Determine the (x, y) coordinate at the center of the cell enclosing the given text.  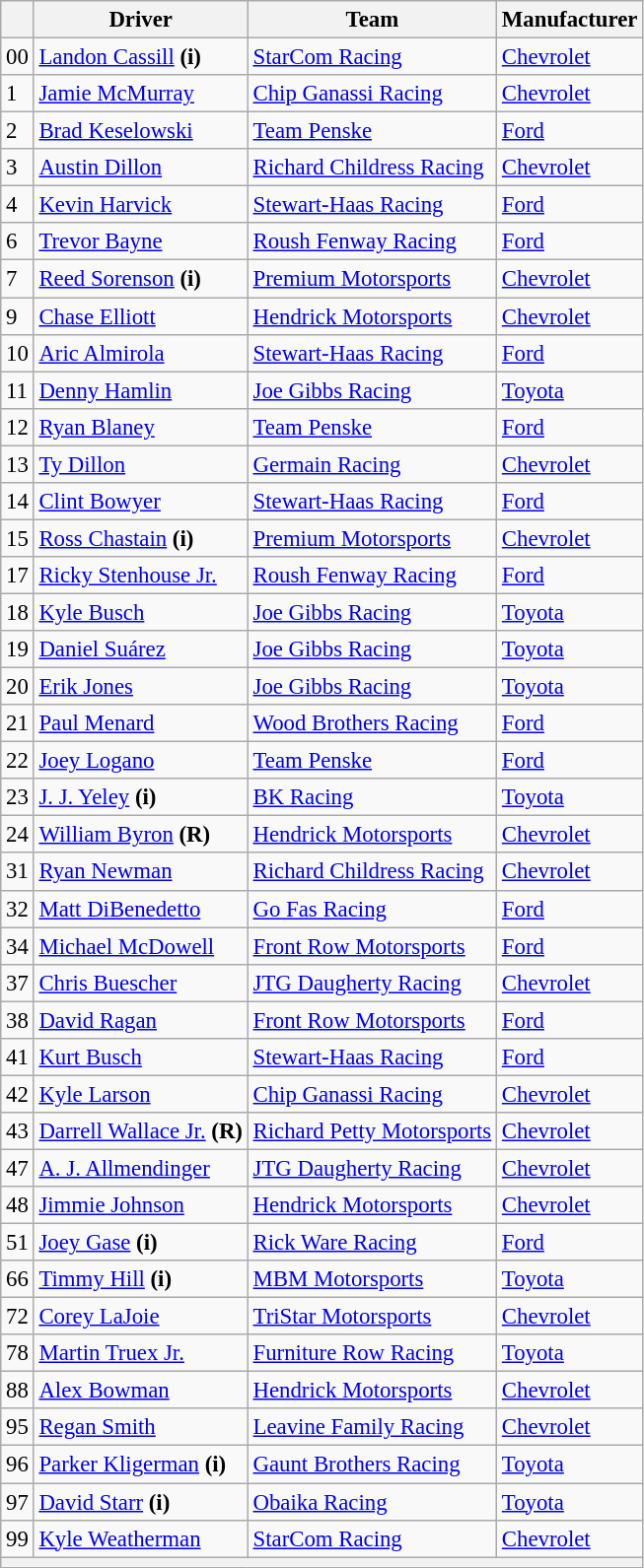
48 (18, 1205)
Joey Gase (i) (140, 1243)
21 (18, 723)
Ross Chastain (i) (140, 538)
Kevin Harvick (140, 205)
14 (18, 502)
7 (18, 279)
Reed Sorenson (i) (140, 279)
Michael McDowell (140, 946)
10 (18, 353)
Matt DiBenedetto (140, 909)
99 (18, 1538)
MBM Motorsports (372, 1279)
David Ragan (140, 1020)
15 (18, 538)
43 (18, 1131)
17 (18, 576)
Brad Keselowski (140, 131)
Darrell Wallace Jr. (R) (140, 1131)
96 (18, 1465)
32 (18, 909)
41 (18, 1057)
1 (18, 94)
20 (18, 687)
David Starr (i) (140, 1502)
66 (18, 1279)
Manufacturer (570, 20)
J. J. Yeley (i) (140, 797)
18 (18, 612)
A. J. Allmendinger (140, 1168)
13 (18, 464)
97 (18, 1502)
Erik Jones (140, 687)
Go Fas Racing (372, 909)
38 (18, 1020)
95 (18, 1428)
Furniture Row Racing (372, 1353)
6 (18, 241)
Austin Dillon (140, 168)
Timmy Hill (i) (140, 1279)
Kyle Busch (140, 612)
24 (18, 835)
47 (18, 1168)
Gaunt Brothers Racing (372, 1465)
Obaika Racing (372, 1502)
William Byron (R) (140, 835)
Kyle Larson (140, 1094)
Kurt Busch (140, 1057)
Denny Hamlin (140, 390)
Joey Logano (140, 761)
11 (18, 390)
31 (18, 872)
Corey LaJoie (140, 1317)
Rick Ware Racing (372, 1243)
Chris Buescher (140, 983)
78 (18, 1353)
00 (18, 57)
12 (18, 427)
Martin Truex Jr. (140, 1353)
Ryan Newman (140, 872)
Alex Bowman (140, 1391)
Jimmie Johnson (140, 1205)
Landon Cassill (i) (140, 57)
Paul Menard (140, 723)
37 (18, 983)
Germain Racing (372, 464)
4 (18, 205)
Clint Bowyer (140, 502)
Ryan Blaney (140, 427)
34 (18, 946)
3 (18, 168)
Trevor Bayne (140, 241)
Wood Brothers Racing (372, 723)
Regan Smith (140, 1428)
Aric Almirola (140, 353)
19 (18, 649)
TriStar Motorsports (372, 1317)
Jamie McMurray (140, 94)
Daniel Suárez (140, 649)
88 (18, 1391)
22 (18, 761)
Richard Petty Motorsports (372, 1131)
23 (18, 797)
2 (18, 131)
51 (18, 1243)
Driver (140, 20)
Chase Elliott (140, 316)
BK Racing (372, 797)
Ty Dillon (140, 464)
Parker Kligerman (i) (140, 1465)
Leavine Family Racing (372, 1428)
9 (18, 316)
Ricky Stenhouse Jr. (140, 576)
42 (18, 1094)
Team (372, 20)
Kyle Weatherman (140, 1538)
72 (18, 1317)
